Detect which cell encompasses the target text, then output its (x, y) center coordinate. 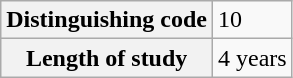
10 (253, 20)
Length of study (107, 58)
4 years (253, 58)
Distinguishing code (107, 20)
